Output the (x, y) coordinate of the center of the cell containing the given text.  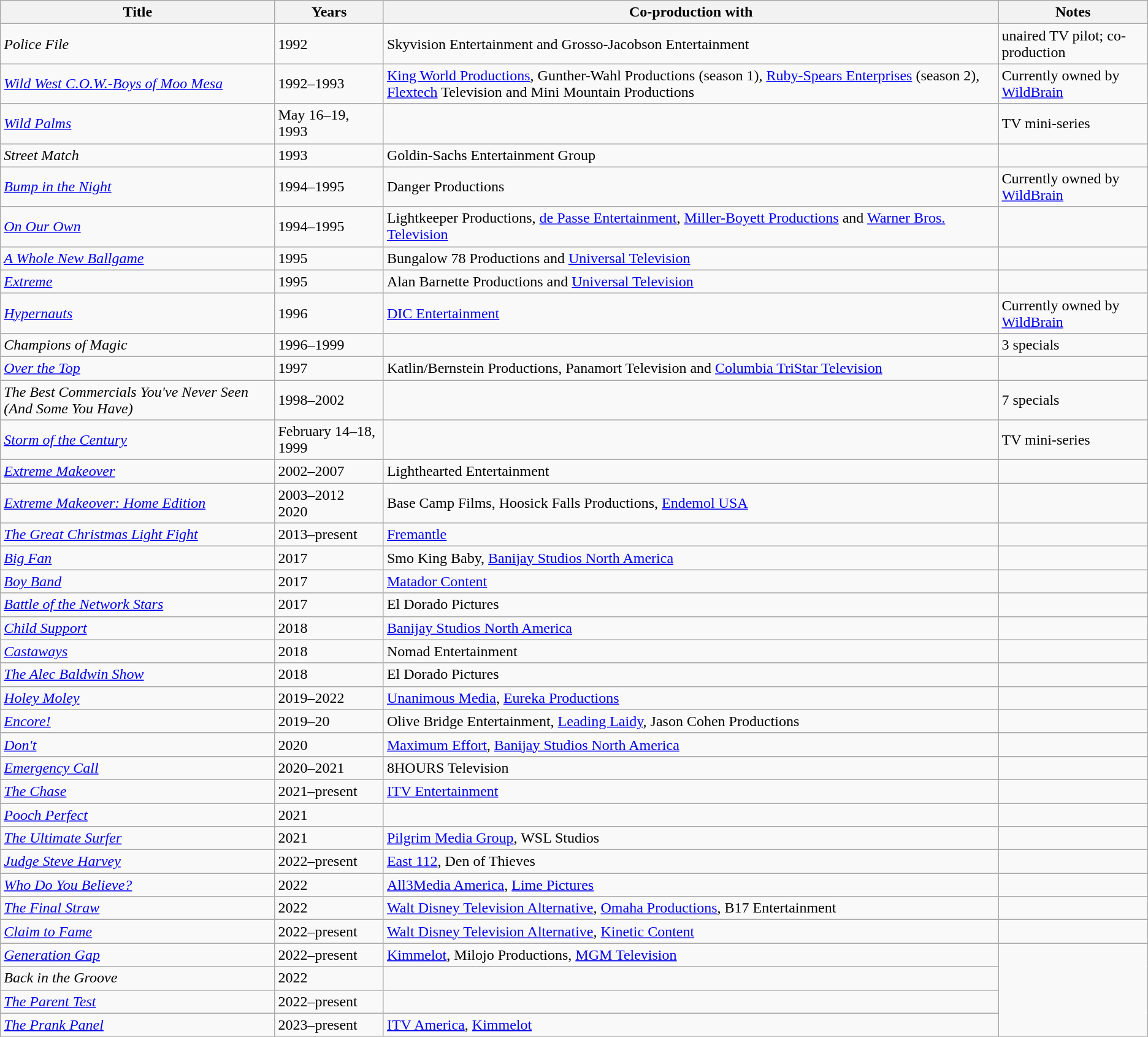
Olive Bridge Entertainment, Leading Laidy, Jason Cohen Productions (691, 721)
Encore! (137, 721)
Storm of the Century (137, 440)
7 specials (1073, 400)
Generation Gap (137, 955)
Big Fan (137, 558)
On Our Own (137, 227)
Who Do You Believe? (137, 885)
Wild Palms (137, 124)
Maximum Effort, Banijay Studios North America (691, 744)
Pooch Perfect (137, 815)
Skyvision Entertainment and Grosso-Jacobson Entertainment (691, 44)
Street Match (137, 155)
2020 (329, 744)
Kimmelot, Milojo Productions, MGM Television (691, 955)
Title (137, 12)
2019–20 (329, 721)
The Prank Panel (137, 1025)
ITV America, Kimmelot (691, 1025)
Years (329, 12)
East 112, Den of Thieves (691, 862)
All3Media America, Lime Pictures (691, 885)
The Alec Baldwin Show (137, 675)
Emergency Call (137, 768)
A Whole New Ballgame (137, 258)
Banijay Studios North America (691, 628)
Goldin-Sachs Entertainment Group (691, 155)
2003–20122020 (329, 503)
Smo King Baby, Banijay Studios North America (691, 558)
Child Support (137, 628)
Extreme (137, 281)
Extreme Makeover: Home Edition (137, 503)
Alan Barnette Productions and Universal Television (691, 281)
Champions of Magic (137, 345)
Pilgrim Media Group, WSL Studios (691, 838)
Boy Band (137, 581)
The Great Christmas Light Fight (137, 535)
Notes (1073, 12)
1993 (329, 155)
Unanimous Media, Eureka Productions (691, 698)
Lightkeeper Productions, de Passe Entertainment, Miller-Boyett Productions and Warner Bros. Television (691, 227)
1997 (329, 368)
1992 (329, 44)
2023–present (329, 1025)
Base Camp Films, Hoosick Falls Productions, Endemol USA (691, 503)
Katlin/Bernstein Productions, Panamort Television and Columbia TriStar Television (691, 368)
DIC Entertainment (691, 313)
2020–2021 (329, 768)
Back in the Groove (137, 978)
Holey Moley (137, 698)
Matador Content (691, 581)
Walt Disney Television Alternative, Kinetic Content (691, 932)
Bump in the Night (137, 186)
2002–2007 (329, 472)
Judge Steve Harvey (137, 862)
The Parent Test (137, 1001)
Hypernauts (137, 313)
Police File (137, 44)
Claim to Fame (137, 932)
Co-production with (691, 12)
Bungalow 78 Productions and Universal Television (691, 258)
1998–2002 (329, 400)
2019–2022 (329, 698)
King World Productions, Gunther-Wahl Productions (season 1), Ruby-Spears Enterprises (season 2), Flextech Television and Mini Mountain Productions (691, 83)
2021–present (329, 791)
Battle of the Network Stars (137, 605)
Castaways (137, 651)
Walt Disney Television Alternative, Omaha Productions, B17 Entertainment (691, 908)
Don't (137, 744)
The Best Commercials You've Never Seen (And Some You Have) (137, 400)
2013–present (329, 535)
Lighthearted Entertainment (691, 472)
ITV Entertainment (691, 791)
The Chase (137, 791)
Wild West C.O.W.-Boys of Moo Mesa (137, 83)
Danger Productions (691, 186)
Over the Top (137, 368)
1996 (329, 313)
The Ultimate Surfer (137, 838)
1996–1999 (329, 345)
unaired TV pilot; co-production (1073, 44)
Fremantle (691, 535)
3 specials (1073, 345)
8HOURS Television (691, 768)
May 16–19, 1993 (329, 124)
Extreme Makeover (137, 472)
Nomad Entertainment (691, 651)
1992–1993 (329, 83)
The Final Straw (137, 908)
February 14–18, 1999 (329, 440)
